For the text-containing cell, return its midpoint in (X, Y) coordinate format. 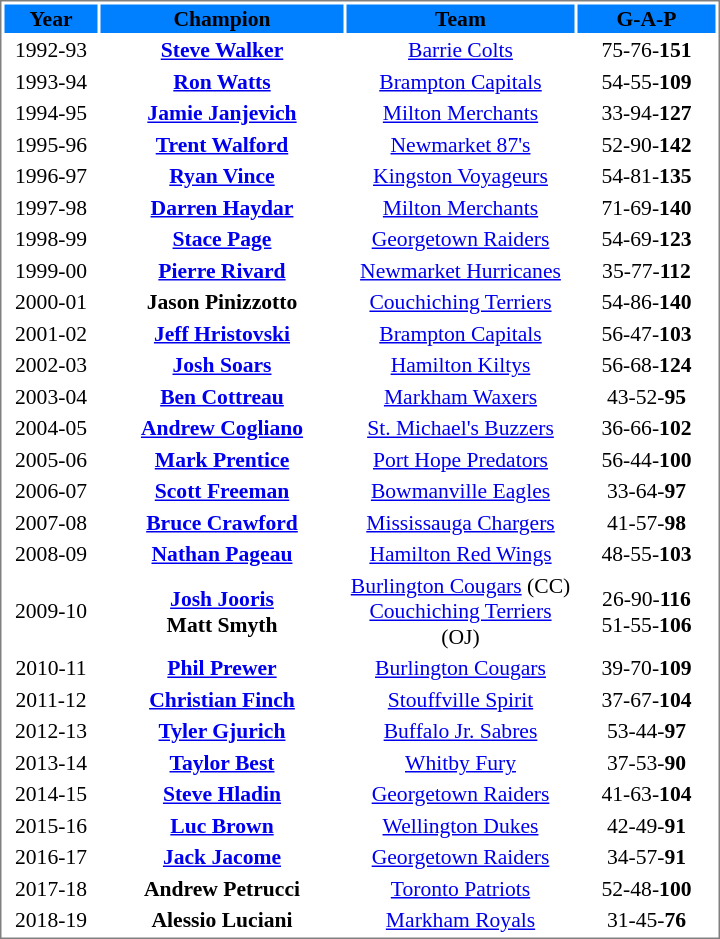
37-67-104 (647, 700)
2006-07 (50, 491)
Toronto Patriots (460, 888)
42-49-91 (647, 826)
Hamilton Kiltys (460, 365)
36-66-102 (647, 428)
Andrew Petrucci (222, 888)
2018-19 (50, 920)
St. Michael's Buzzers (460, 428)
Ben Cottreau (222, 396)
2011-12 (50, 700)
G-A-P (647, 18)
2003-04 (50, 396)
2009-10 (50, 612)
Team (460, 18)
Burlington Cougars (460, 668)
Nathan Pageau (222, 554)
Buffalo Jr. Sabres (460, 731)
1998-99 (50, 239)
Josh Soars (222, 365)
71-69-140 (647, 208)
33-64-97 (647, 491)
2004-05 (50, 428)
2014-15 (50, 794)
Tyler Gjurich (222, 731)
34-57-91 (647, 857)
Luc Brown (222, 826)
2005-06 (50, 460)
Christian Finch (222, 700)
56-44-100 (647, 460)
2013-14 (50, 762)
Hamilton Red Wings (460, 554)
54-86-140 (647, 302)
Newmarket Hurricanes (460, 270)
2007-08 (50, 522)
43-52-95 (647, 396)
Mississauga Chargers (460, 522)
Burlington Cougars (CC)Couchiching Terriers (OJ) (460, 612)
2001-02 (50, 334)
Jason Pinizzotto (222, 302)
33-94-127 (647, 113)
1993-94 (50, 82)
75-76-151 (647, 50)
Darren Haydar (222, 208)
Josh JoorisMatt Smyth (222, 612)
2000-01 (50, 302)
2012-13 (50, 731)
Bruce Crawford (222, 522)
Couchiching Terriers (460, 302)
Champion (222, 18)
Bowmanville Eagles (460, 491)
1996-97 (50, 176)
54-55-109 (647, 82)
53-44-97 (647, 731)
52-90-142 (647, 144)
35-77-112 (647, 270)
Barrie Colts (460, 50)
2008-09 (50, 554)
54-69-123 (647, 239)
56-47-103 (647, 334)
Andrew Cogliano (222, 428)
Steve Walker (222, 50)
Taylor Best (222, 762)
Ryan Vince (222, 176)
2017-18 (50, 888)
Whitby Fury (460, 762)
Scott Freeman (222, 491)
Newmarket 87's (460, 144)
1995-96 (50, 144)
41-57-98 (647, 522)
Phil Prewer (222, 668)
52-48-100 (647, 888)
Markham Waxers (460, 396)
Jack Jacome (222, 857)
Steve Hladin (222, 794)
31-45-76 (647, 920)
2016-17 (50, 857)
Trent Walford (222, 144)
1994-95 (50, 113)
37-53-90 (647, 762)
Jamie Janjevich (222, 113)
Stouffville Spirit (460, 700)
54-81-135 (647, 176)
Jeff Hristovski (222, 334)
Markham Royals (460, 920)
Stace Page (222, 239)
1992-93 (50, 50)
2015-16 (50, 826)
Pierre Rivard (222, 270)
Wellington Dukes (460, 826)
Kingston Voyageurs (460, 176)
1999-00 (50, 270)
Port Hope Predators (460, 460)
56-68-124 (647, 365)
26-90-11651-55-106 (647, 612)
Mark Prentice (222, 460)
2002-03 (50, 365)
2010-11 (50, 668)
39-70-109 (647, 668)
48-55-103 (647, 554)
Alessio Luciani (222, 920)
Year (50, 18)
Ron Watts (222, 82)
1997-98 (50, 208)
41-63-104 (647, 794)
